Detect which cell encompasses the target text, then output its [X, Y] center coordinate. 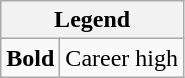
Career high [122, 58]
Legend [92, 20]
Bold [30, 58]
